From the cell containing the given text, extract its center point as (x, y) coordinate. 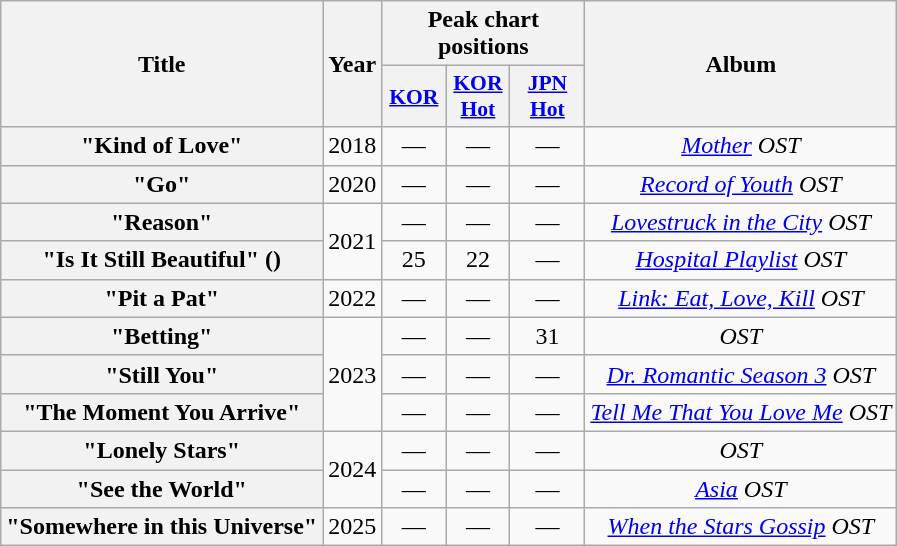
JPNHot (548, 96)
Title (162, 64)
"See the World" (162, 489)
Tell Me That You Love Me OST (741, 412)
"Still You" (162, 374)
When the Stars Gossip OST (741, 527)
KOR (414, 96)
2022 (352, 298)
25 (414, 260)
Asia OST (741, 489)
"The Moment You Arrive" (162, 412)
Peak chart positions (484, 34)
2024 (352, 469)
Mother OST (741, 146)
Link: Eat, Love, Kill OST (741, 298)
Album (741, 64)
22 (478, 260)
2020 (352, 184)
"Lonely Stars" (162, 450)
"Betting" (162, 336)
"Kind of Love" (162, 146)
2021 (352, 241)
31 (548, 336)
Hospital Playlist OST (741, 260)
Lovestruck in the City OST (741, 222)
2023 (352, 374)
"Is It Still Beautiful" () (162, 260)
"Reason" (162, 222)
Record of Youth OST (741, 184)
"Somewhere in this Universe" (162, 527)
Dr. Romantic Season 3 OST (741, 374)
2025 (352, 527)
KOR Hot (478, 96)
"Go" (162, 184)
Year (352, 64)
2018 (352, 146)
"Pit a Pat" (162, 298)
